Find where the given text appears and provide that cell's center as (X, Y) coordinate. 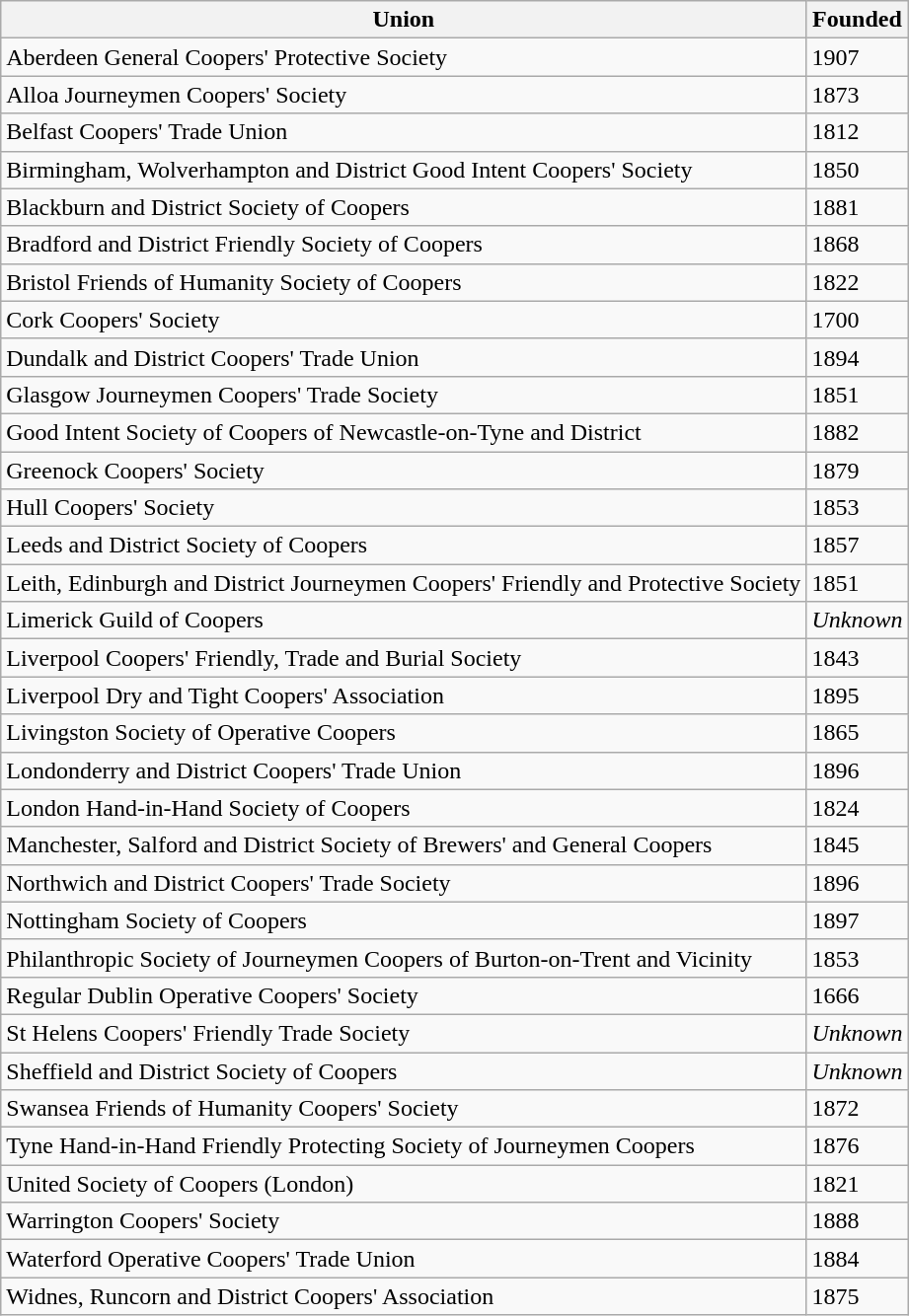
Livingston Society of Operative Coopers (404, 733)
1907 (857, 57)
1888 (857, 1221)
Greenock Coopers' Society (404, 471)
Liverpool Dry and Tight Coopers' Association (404, 695)
Founded (857, 20)
1894 (857, 357)
Belfast Coopers' Trade Union (404, 132)
1865 (857, 733)
1897 (857, 920)
Union (404, 20)
Manchester, Salford and District Society of Brewers' and General Coopers (404, 845)
Tyne Hand-in-Hand Friendly Protecting Society of Journeymen Coopers (404, 1146)
Hull Coopers' Society (404, 508)
Bristol Friends of Humanity Society of Coopers (404, 282)
1666 (857, 995)
London Hand-in-Hand Society of Coopers (404, 808)
1873 (857, 95)
Warrington Coopers' Society (404, 1221)
1895 (857, 695)
1876 (857, 1146)
1845 (857, 845)
United Society of Coopers (London) (404, 1184)
Dundalk and District Coopers' Trade Union (404, 357)
1872 (857, 1109)
1700 (857, 320)
Philanthropic Society of Journeymen Coopers of Burton-on-Trent and Vicinity (404, 958)
Waterford Operative Coopers' Trade Union (404, 1259)
Swansea Friends of Humanity Coopers' Society (404, 1109)
1868 (857, 245)
1843 (857, 658)
1857 (857, 546)
Leeds and District Society of Coopers (404, 546)
1821 (857, 1184)
Londonderry and District Coopers' Trade Union (404, 770)
1882 (857, 432)
Glasgow Journeymen Coopers' Trade Society (404, 395)
1875 (857, 1296)
Sheffield and District Society of Coopers (404, 1070)
1824 (857, 808)
Bradford and District Friendly Society of Coopers (404, 245)
Blackburn and District Society of Coopers (404, 207)
Good Intent Society of Coopers of Newcastle-on-Tyne and District (404, 432)
1822 (857, 282)
1881 (857, 207)
1850 (857, 170)
Alloa Journeymen Coopers' Society (404, 95)
1812 (857, 132)
Birmingham, Wolverhampton and District Good Intent Coopers' Society (404, 170)
Nottingham Society of Coopers (404, 920)
Aberdeen General Coopers' Protective Society (404, 57)
St Helens Coopers' Friendly Trade Society (404, 1033)
Limerick Guild of Coopers (404, 621)
Northwich and District Coopers' Trade Society (404, 883)
1884 (857, 1259)
Cork Coopers' Society (404, 320)
Regular Dublin Operative Coopers' Society (404, 995)
Widnes, Runcorn and District Coopers' Association (404, 1296)
1879 (857, 471)
Leith, Edinburgh and District Journeymen Coopers' Friendly and Protective Society (404, 583)
Liverpool Coopers' Friendly, Trade and Burial Society (404, 658)
